Provide the [x, y] coordinate of the cell's center where the given text is located.  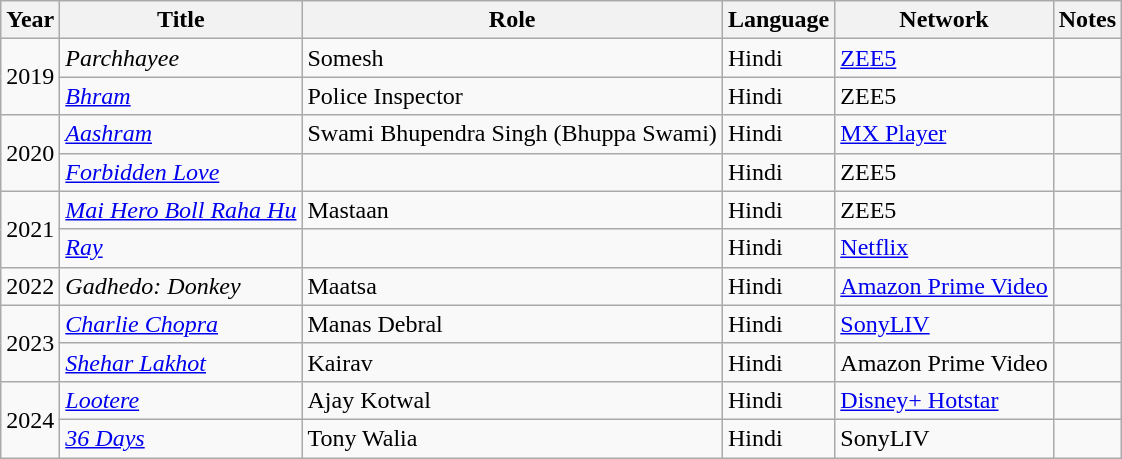
Maatsa [512, 286]
MX Player [944, 134]
Charlie Chopra [181, 324]
Tony Walia [512, 438]
Kairav [512, 362]
Shehar Lakhot [181, 362]
Parchhayee [181, 58]
Disney+ Hotstar [944, 400]
Ray [181, 248]
Aashram [181, 134]
Police Inspector [512, 96]
Role [512, 20]
2023 [30, 343]
2020 [30, 153]
Mai Hero Boll Raha Hu [181, 210]
2022 [30, 286]
Title [181, 20]
Language [778, 20]
Forbidden Love [181, 172]
Manas Debral [512, 324]
Netflix [944, 248]
2019 [30, 77]
Swami Bhupendra Singh (Bhuppa Swami) [512, 134]
Notes [1087, 20]
Somesh [512, 58]
36 Days [181, 438]
Network [944, 20]
Year [30, 20]
Bhram [181, 96]
Ajay Kotwal [512, 400]
2024 [30, 419]
2021 [30, 229]
Lootere [181, 400]
Mastaan [512, 210]
Gadhedo: Donkey [181, 286]
